From the cell containing the given text, extract its center point as (x, y) coordinate. 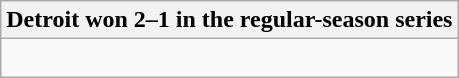
Detroit won 2–1 in the regular-season series (230, 20)
